Pinpoint the cell where the given text exists, returning its [x, y] midpoint coordinate. 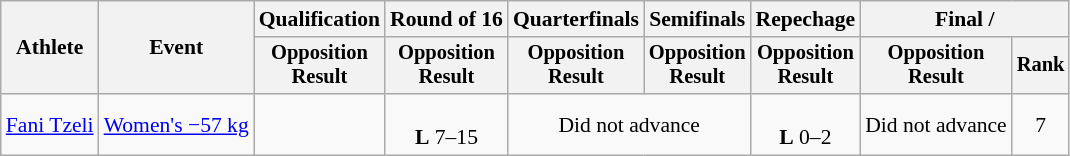
Qualification [320, 19]
L 7–15 [446, 124]
Quarterfinals [576, 19]
Semifinals [698, 19]
Repechage [806, 19]
L 0–2 [806, 124]
7 [1041, 124]
Athlete [50, 48]
Round of 16 [446, 19]
Final / [964, 19]
Fani Tzeli [50, 124]
Women's −57 kg [176, 124]
Rank [1041, 66]
Event [176, 48]
